Return the (x, y) coordinate for the center point of the cell that contains the specified text.  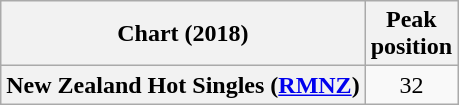
Chart (2018) (183, 34)
Peakposition (411, 34)
New Zealand Hot Singles (RMNZ) (183, 85)
32 (411, 85)
